Return [X, Y] of the center of cell containing provided text 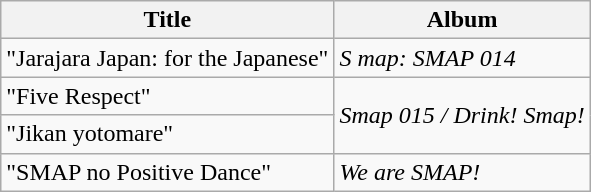
"Jikan yotomare" [168, 134]
"Jarajara Japan: for the Japanese" [168, 58]
Album [462, 20]
We are SMAP! [462, 172]
S map: SMAP 014 [462, 58]
Title [168, 20]
Smap 015 / Drink! Smap! [462, 115]
"SMAP no Positive Dance" [168, 172]
"Five Respect" [168, 96]
